Locate the cell with the specified text and output its (X, Y) center coordinate. 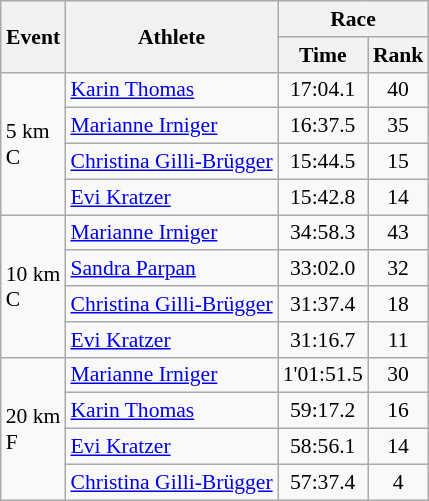
10 km C (34, 286)
15 (398, 162)
17:04.1 (323, 90)
58:56.1 (323, 447)
4 (398, 482)
43 (398, 233)
59:17.2 (323, 411)
Event (34, 36)
30 (398, 375)
18 (398, 304)
16:37.5 (323, 126)
34:58.3 (323, 233)
31:37.4 (323, 304)
5 km C (34, 143)
20 km F (34, 428)
1'01:51.5 (323, 375)
16 (398, 411)
57:37.4 (323, 482)
33:02.0 (323, 269)
32 (398, 269)
Race (354, 19)
35 (398, 126)
40 (398, 90)
Rank (398, 55)
15:42.8 (323, 197)
Sandra Parpan (171, 269)
Time (323, 55)
Athlete (171, 36)
31:16.7 (323, 340)
11 (398, 340)
15:44.5 (323, 162)
